Identify which cell holds the provided text, then report its (x, y) central coordinate. 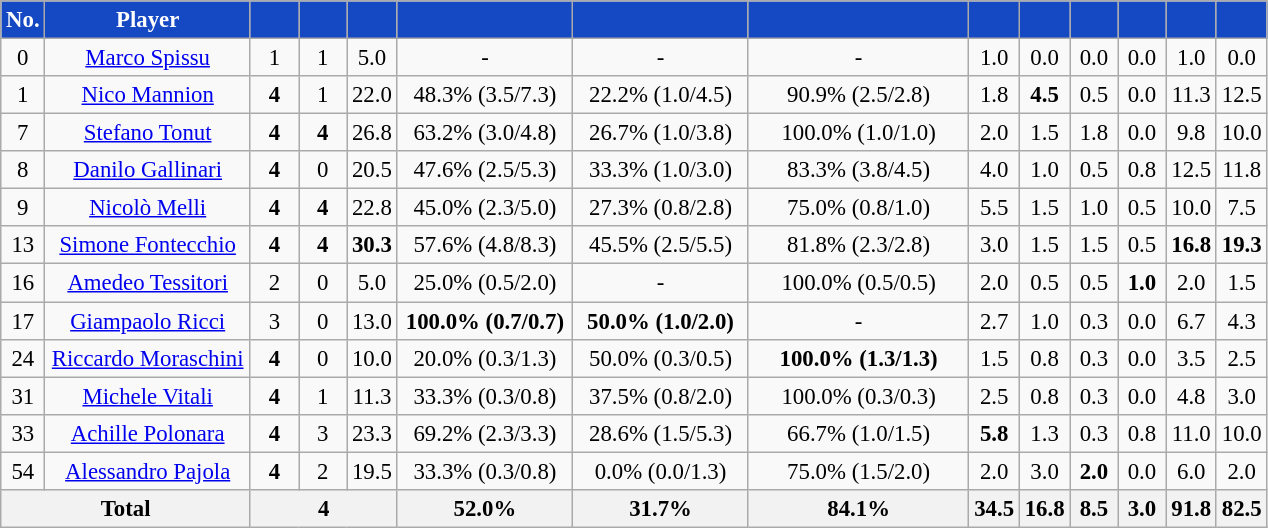
100.0% (1.3/1.3) (858, 358)
33.3% (1.0/3.0) (661, 170)
75.0% (0.8/1.0) (858, 208)
75.0% (1.5/2.0) (858, 471)
48.3% (3.5/7.3) (485, 95)
7.5 (1241, 208)
66.7% (1.0/1.5) (858, 433)
Danilo Gallinari (148, 170)
91.8 (1191, 509)
11.8 (1241, 170)
Marco Spissu (148, 58)
83.3% (3.8/4.5) (858, 170)
1.3 (1044, 433)
31.7% (661, 509)
6.0 (1191, 471)
Michele Vitali (148, 396)
13 (23, 245)
20.0% (0.3/1.3) (485, 358)
81.8% (2.3/2.8) (858, 245)
63.2% (3.0/4.8) (485, 133)
90.9% (2.5/2.8) (858, 95)
Achille Polonara (148, 433)
Nicolò Melli (148, 208)
24 (23, 358)
100.0% (0.7/0.7) (485, 321)
34.5 (994, 509)
4.5 (1044, 95)
Player (148, 20)
50.0% (0.3/0.5) (661, 358)
Amedeo Tessitori (148, 283)
28.6% (1.5/5.3) (661, 433)
7 (23, 133)
22.0 (372, 95)
Simone Fontecchio (148, 245)
100.0% (1.0/1.0) (858, 133)
8 (23, 170)
54 (23, 471)
Total (126, 509)
4.8 (1191, 396)
84.1% (858, 509)
16 (23, 283)
8.5 (1094, 509)
Giampaolo Ricci (148, 321)
11.0 (1191, 433)
31 (23, 396)
5.5 (994, 208)
9.8 (1191, 133)
69.2% (2.3/3.3) (485, 433)
Riccardo Moraschini (148, 358)
Nico Mannion (148, 95)
45.0% (2.3/5.0) (485, 208)
13.0 (372, 321)
27.3% (0.8/2.8) (661, 208)
37.5% (0.8/2.0) (661, 396)
4.0 (994, 170)
45.5% (2.5/5.5) (661, 245)
57.6% (4.8/8.3) (485, 245)
52.0% (485, 509)
100.0% (0.5/0.5) (858, 283)
100.0% (0.3/0.3) (858, 396)
22.8 (372, 208)
33 (23, 433)
3.5 (1191, 358)
17 (23, 321)
Stefano Tonut (148, 133)
30.3 (372, 245)
5.8 (994, 433)
22.2% (1.0/4.5) (661, 95)
82.5 (1241, 509)
19.5 (372, 471)
47.6% (2.5/5.3) (485, 170)
50.0% (1.0/2.0) (661, 321)
9 (23, 208)
4.3 (1241, 321)
0.0% (0.0/1.3) (661, 471)
23.3 (372, 433)
25.0% (0.5/2.0) (485, 283)
26.7% (1.0/3.8) (661, 133)
19.3 (1241, 245)
No. (23, 20)
26.8 (372, 133)
Alessandro Pajola (148, 471)
2.7 (994, 321)
20.5 (372, 170)
6.7 (1191, 321)
